Provide the (X, Y) coordinate of the cell's center where the given text is located.  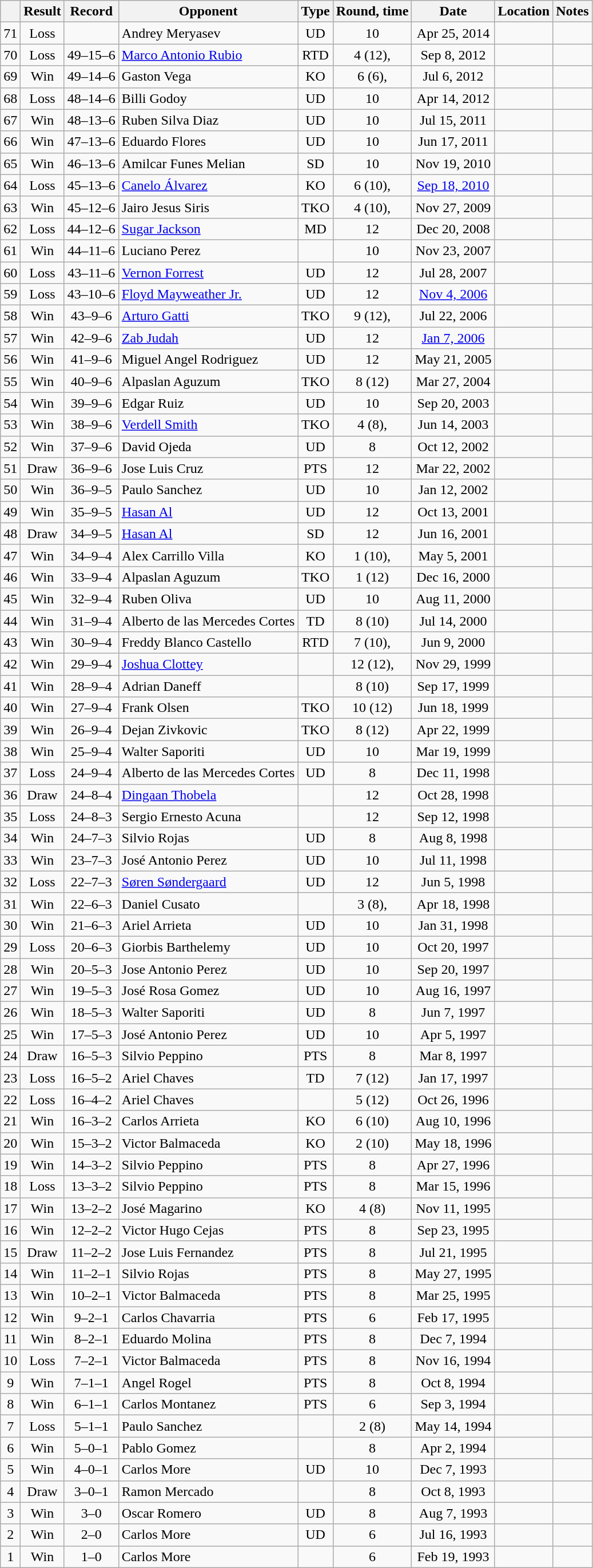
32–9–4 (91, 599)
2–0 (91, 1535)
43–11–6 (91, 273)
32 (10, 882)
31–9–4 (91, 620)
Ariel Arrieta (208, 925)
Sep 23, 1995 (453, 1230)
4 (10, 1491)
Verdell Smith (208, 425)
67 (10, 120)
Jul 21, 1995 (453, 1252)
Gaston Vega (208, 77)
36 (10, 795)
Zab Judah (208, 338)
Oct 8, 1993 (453, 1491)
47 (10, 555)
Apr 2, 1994 (453, 1448)
May 21, 2005 (453, 360)
Jairo Jesus Siris (208, 207)
Jun 16, 2001 (453, 534)
11 (10, 1339)
Victor Hugo Cejas (208, 1230)
5 (12) (372, 1100)
35–9–5 (91, 512)
7 (10), (372, 643)
Frank Olsen (208, 708)
48–13–6 (91, 120)
9 (12), (372, 316)
Angel Rogel (208, 1383)
Dejan Zivkovic (208, 730)
24–7–3 (91, 838)
71 (10, 33)
63 (10, 207)
Dec 16, 2000 (453, 577)
May 18, 1996 (453, 1143)
Giorbis Barthelemy (208, 947)
Jose Antonio Perez (208, 969)
Nov 16, 1994 (453, 1361)
24–8–3 (91, 817)
12 (12), (372, 664)
49–14–6 (91, 77)
Sep 17, 1999 (453, 686)
3 (10, 1513)
40–9–6 (91, 381)
Jan 7, 2006 (453, 338)
3 (8), (372, 904)
4–0–1 (91, 1470)
1 (10), (372, 555)
65 (10, 164)
Oscar Romero (208, 1513)
Eduardo Molina (208, 1339)
Oct 8, 1994 (453, 1383)
54 (10, 403)
Sugar Jackson (208, 229)
Record (91, 11)
José Magarino (208, 1208)
Aug 16, 1997 (453, 991)
2 (8) (372, 1426)
Jan 12, 2002 (453, 490)
3–0 (91, 1513)
Dec 11, 1998 (453, 773)
Jan 17, 1997 (453, 1078)
Nov 27, 2009 (453, 207)
2 (10, 1535)
35 (10, 817)
39–9–6 (91, 403)
11–2–2 (91, 1252)
4 (10), (372, 207)
Billi Godoy (208, 98)
49–15–6 (91, 55)
2 (10) (372, 1143)
13–2–2 (91, 1208)
May 5, 2001 (453, 555)
43–9–6 (91, 316)
18 (10, 1187)
Oct 13, 2001 (453, 512)
Nov 4, 2006 (453, 295)
5–0–1 (91, 1448)
56 (10, 360)
5 (10, 1470)
Jun 17, 2011 (453, 142)
5–1–1 (91, 1426)
Mar 19, 1999 (453, 751)
58 (10, 316)
61 (10, 250)
Sep 12, 1998 (453, 817)
Carlos Montanez (208, 1404)
60 (10, 273)
69 (10, 77)
16–5–3 (91, 1056)
Aug 8, 1998 (453, 838)
Arturo Gatti (208, 316)
Oct 28, 1998 (453, 795)
Dec 7, 1994 (453, 1339)
Amilcar Funes Melian (208, 164)
Nov 11, 1995 (453, 1208)
10 (12) (372, 708)
55 (10, 381)
Dingaan Thobela (208, 795)
Type (316, 11)
24–9–4 (91, 773)
Round, time (372, 11)
Daniel Cusato (208, 904)
Joshua Clottey (208, 664)
Sep 3, 1994 (453, 1404)
Notes (572, 11)
MD (316, 229)
Jan 31, 1998 (453, 925)
Mar 27, 2004 (453, 381)
30–9–4 (91, 643)
Jun 9, 2000 (453, 643)
9 (10, 1383)
Jul 6, 2012 (453, 77)
23 (10, 1078)
Vernon Forrest (208, 273)
16–3–2 (91, 1121)
25–9–4 (91, 751)
22–6–3 (91, 904)
Andrey Meryasev (208, 33)
16 (10, 1230)
Mar 25, 1995 (453, 1295)
21 (10, 1121)
44–12–6 (91, 229)
29–9–4 (91, 664)
19 (10, 1165)
17–5–3 (91, 1034)
6–1–1 (91, 1404)
20 (10, 1143)
Mar 15, 1996 (453, 1187)
1–0 (91, 1557)
10–2–1 (91, 1295)
43–10–6 (91, 295)
7–2–1 (91, 1361)
May 27, 1995 (453, 1273)
Carlos Arrieta (208, 1121)
1 (12) (372, 577)
25 (10, 1034)
Eduardo Flores (208, 142)
34 (10, 838)
Jul 15, 2011 (453, 120)
Nov 29, 1999 (453, 664)
Jun 7, 1997 (453, 1013)
Result (42, 11)
Apr 14, 2012 (453, 98)
45–12–6 (91, 207)
36–9–5 (91, 490)
46 (10, 577)
Ruben Oliva (208, 599)
7–1–1 (91, 1383)
Oct 12, 2002 (453, 447)
Opponent (208, 11)
29 (10, 947)
48 (10, 534)
Floyd Mayweather Jr. (208, 295)
Dec 20, 2008 (453, 229)
9–2–1 (91, 1317)
24–8–4 (91, 795)
Sep 18, 2010 (453, 185)
48–14–6 (91, 98)
Nov 23, 2007 (453, 250)
66 (10, 142)
20–6–3 (91, 947)
7 (10, 1426)
Jun 14, 2003 (453, 425)
30 (10, 925)
42–9–6 (91, 338)
1 (10, 1557)
28 (10, 969)
46–13–6 (91, 164)
Luciano Perez (208, 250)
33–9–4 (91, 577)
Canelo Álvarez (208, 185)
Pablo Gomez (208, 1448)
Freddy Blanco Castello (208, 643)
Søren Søndergaard (208, 882)
13 (10, 1295)
39 (10, 730)
27 (10, 991)
Jul 16, 1993 (453, 1535)
Dec 7, 1993 (453, 1470)
Mar 22, 2002 (453, 468)
62 (10, 229)
45 (10, 599)
Apr 25, 2014 (453, 33)
Apr 22, 1999 (453, 730)
26–9–4 (91, 730)
Aug 7, 1993 (453, 1513)
Jul 11, 1998 (453, 860)
41–9–6 (91, 360)
57 (10, 338)
22 (10, 1100)
70 (10, 55)
Oct 26, 1996 (453, 1100)
Sep 20, 1997 (453, 969)
34–9–4 (91, 555)
Jun 5, 1998 (453, 882)
26 (10, 1013)
Sep 8, 2012 (453, 55)
Aug 10, 1996 (453, 1121)
12–2–2 (91, 1230)
Sergio Ernesto Acuna (208, 817)
20–5–3 (91, 969)
49 (10, 512)
68 (10, 98)
7 (12) (372, 1078)
8–2–1 (91, 1339)
40 (10, 708)
Apr 18, 1998 (453, 904)
37–9–6 (91, 447)
47–13–6 (91, 142)
16–4–2 (91, 1100)
52 (10, 447)
Mar 8, 1997 (453, 1056)
José Rosa Gomez (208, 991)
38–9–6 (91, 425)
4 (12), (372, 55)
3–0–1 (91, 1491)
21–6–3 (91, 925)
6 (6), (372, 77)
44 (10, 620)
Jul 14, 2000 (453, 620)
Carlos Chavarria (208, 1317)
14–3–2 (91, 1165)
42 (10, 664)
34–9–5 (91, 534)
Marco Antonio Rubio (208, 55)
51 (10, 468)
Ramon Mercado (208, 1491)
Jul 22, 2006 (453, 316)
33 (10, 860)
Feb 17, 1995 (453, 1317)
27–9–4 (91, 708)
Jun 18, 1999 (453, 708)
24 (10, 1056)
May 14, 1994 (453, 1426)
14 (10, 1273)
Aug 11, 2000 (453, 599)
59 (10, 295)
Apr 27, 1996 (453, 1165)
Oct 20, 1997 (453, 947)
Jose Luis Fernandez (208, 1252)
16–5–2 (91, 1078)
43 (10, 643)
22–7–3 (91, 882)
18–5–3 (91, 1013)
41 (10, 686)
6 (10) (372, 1121)
Sep 20, 2003 (453, 403)
28–9–4 (91, 686)
31 (10, 904)
Location (524, 11)
13–3–2 (91, 1187)
Feb 19, 1993 (453, 1557)
15 (10, 1252)
15–3–2 (91, 1143)
36–9–6 (91, 468)
4 (8), (372, 425)
6 (10), (372, 185)
53 (10, 425)
Nov 19, 2010 (453, 164)
17 (10, 1208)
Edgar Ruiz (208, 403)
Date (453, 11)
23–7–3 (91, 860)
Miguel Angel Rodriguez (208, 360)
44–11–6 (91, 250)
4 (8) (372, 1208)
50 (10, 490)
Jose Luis Cruz (208, 468)
19–5–3 (91, 991)
David Ojeda (208, 447)
45–13–6 (91, 185)
Adrian Daneff (208, 686)
Alex Carrillo Villa (208, 555)
Ruben Silva Diaz (208, 120)
Jul 28, 2007 (453, 273)
37 (10, 773)
11–2–1 (91, 1273)
Apr 5, 1997 (453, 1034)
64 (10, 185)
38 (10, 751)
